For the text-containing cell, return its midpoint in (X, Y) coordinate format. 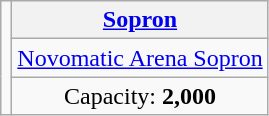
Novomatic Arena Sopron (140, 58)
Sopron (140, 20)
Capacity: 2,000 (140, 96)
